Search for the cell housing the specified text and yield its (X, Y) center coordinate. 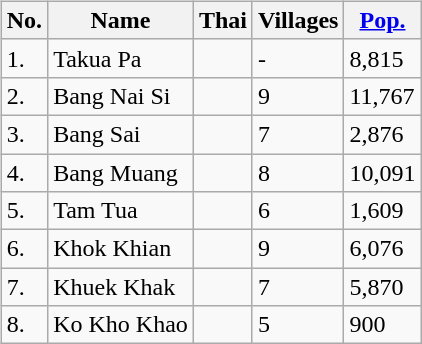
Khuek Khak (121, 287)
1. (24, 58)
Tam Tua (121, 211)
2,876 (382, 134)
8 (298, 173)
Bang Nai Si (121, 96)
8,815 (382, 58)
Villages (298, 20)
No. (24, 20)
- (298, 58)
Ko Kho Khao (121, 325)
900 (382, 325)
6. (24, 249)
5 (298, 325)
11,767 (382, 96)
Pop. (382, 20)
Khok Khian (121, 249)
5. (24, 211)
3. (24, 134)
Name (121, 20)
6,076 (382, 249)
1,609 (382, 211)
Bang Muang (121, 173)
10,091 (382, 173)
6 (298, 211)
2. (24, 96)
7. (24, 287)
Bang Sai (121, 134)
5,870 (382, 287)
8. (24, 325)
Thai (222, 20)
4. (24, 173)
Takua Pa (121, 58)
